Find where the given text appears and provide that cell's center as (X, Y) coordinate. 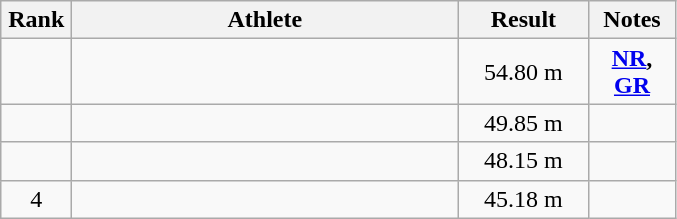
Athlete (265, 20)
49.85 m (524, 123)
Rank (36, 20)
NR, GR (632, 72)
Result (524, 20)
45.18 m (524, 199)
Notes (632, 20)
4 (36, 199)
54.80 m (524, 72)
48.15 m (524, 161)
